Determine the [X, Y] coordinate at the center of the cell enclosing the given text.  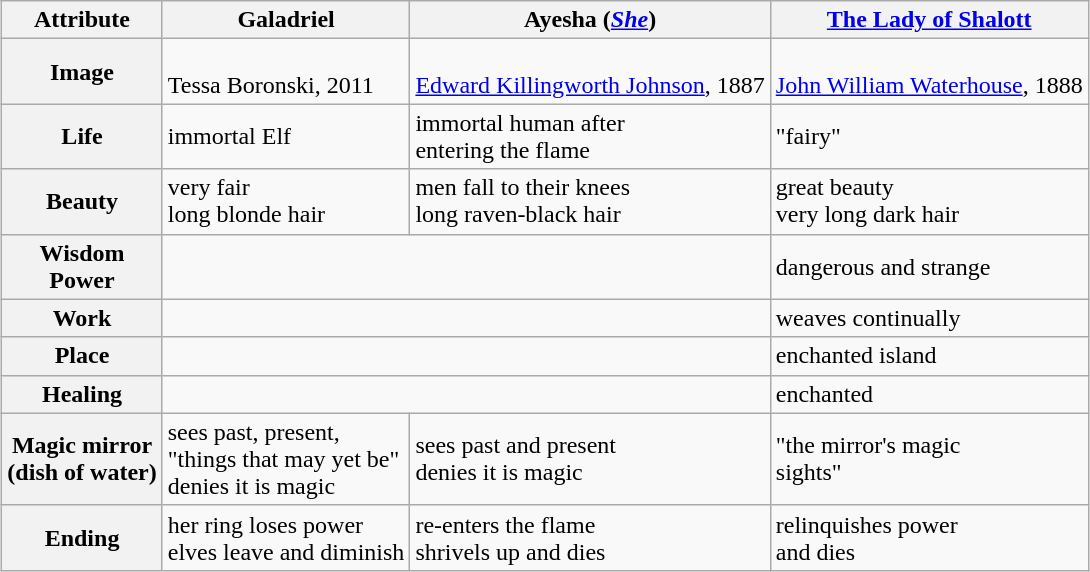
Image [82, 72]
sees past and presentdenies it is magic [590, 459]
great beautyvery long dark hair [929, 202]
Tessa Boronski, 2011 [286, 72]
Place [82, 356]
immortal Elf [286, 136]
Attribute [82, 20]
Life [82, 136]
Edward Killingworth Johnson, 1887 [590, 72]
Healing [82, 394]
men fall to their kneeslong raven-black hair [590, 202]
"fairy" [929, 136]
enchanted island [929, 356]
immortal human afterentering the flame [590, 136]
Galadriel [286, 20]
her ring loses powerelves leave and diminish [286, 538]
The Lady of Shalott [929, 20]
very fairlong blonde hair [286, 202]
John William Waterhouse, 1888 [929, 72]
sees past, present,"things that may yet be"denies it is magic [286, 459]
Ending [82, 538]
dangerous and strange [929, 266]
weaves continually [929, 318]
Ayesha (She) [590, 20]
WisdomPower [82, 266]
"the mirror's magicsights" [929, 459]
Beauty [82, 202]
Work [82, 318]
relinquishes powerand dies [929, 538]
Magic mirror(dish of water) [82, 459]
re-enters the flameshrivels up and dies [590, 538]
enchanted [929, 394]
